Search for the cell housing the specified text and yield its (X, Y) center coordinate. 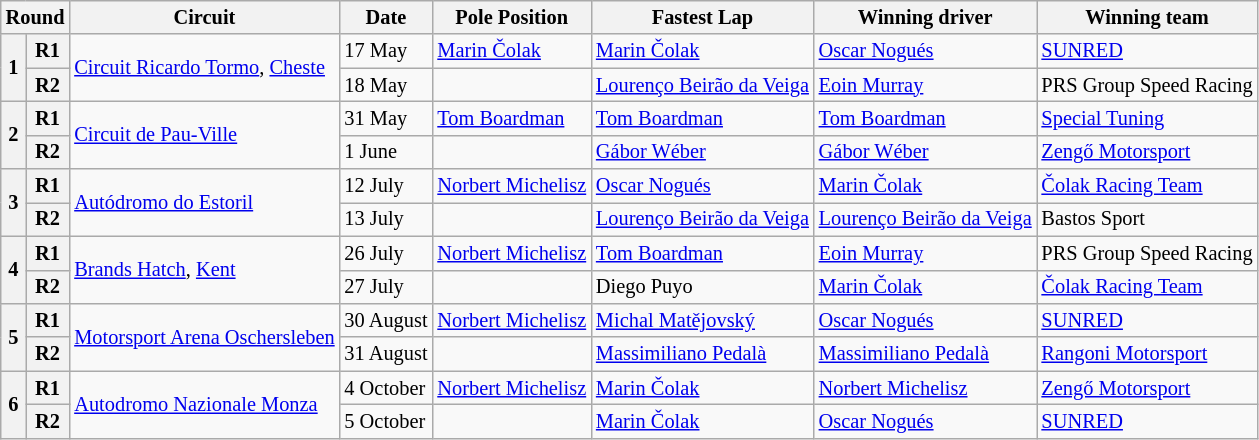
5 October (386, 421)
Brands Hatch, Kent (204, 270)
12 July (386, 186)
17 May (386, 51)
2 (14, 134)
Fastest Lap (702, 17)
5 (14, 336)
4 October (386, 388)
18 May (386, 85)
Special Tuning (1148, 118)
31 May (386, 118)
1 June (386, 152)
Rangoni Motorsport (1148, 354)
27 July (386, 287)
4 (14, 270)
Circuit (204, 17)
3 (14, 202)
Date (386, 17)
26 July (386, 253)
Autodromo Nazionale Monza (204, 404)
30 August (386, 320)
Autódromo do Estoril (204, 202)
Winning team (1148, 17)
Michal Matějovský (702, 320)
6 (14, 404)
Motorsport Arena Oschersleben (204, 336)
Round (36, 17)
Winning driver (926, 17)
13 July (386, 219)
Bastos Sport (1148, 219)
Pole Position (512, 17)
1 (14, 68)
31 August (386, 354)
Circuit Ricardo Tormo, Cheste (204, 68)
Circuit de Pau-Ville (204, 134)
Diego Puyo (702, 287)
